Search for the cell housing the specified text and yield its (x, y) center coordinate. 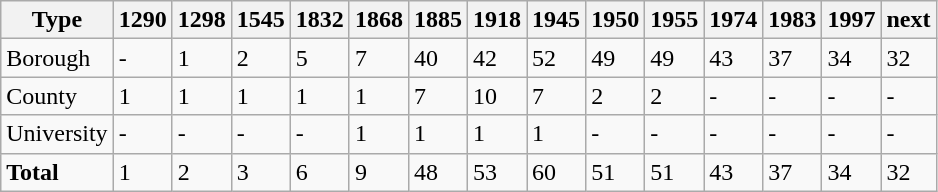
1545 (260, 20)
5 (320, 58)
Total (57, 172)
County (57, 96)
1974 (734, 20)
1918 (498, 20)
1983 (792, 20)
1945 (556, 20)
52 (556, 58)
48 (438, 172)
University (57, 134)
1950 (616, 20)
40 (438, 58)
53 (498, 172)
Borough (57, 58)
next (908, 20)
60 (556, 172)
1298 (202, 20)
1885 (438, 20)
3 (260, 172)
9 (378, 172)
10 (498, 96)
42 (498, 58)
6 (320, 172)
1290 (142, 20)
1955 (674, 20)
1832 (320, 20)
Type (57, 20)
1997 (852, 20)
1868 (378, 20)
